Scan for the cell matching the given text and deliver its [x, y] coordinate at center. 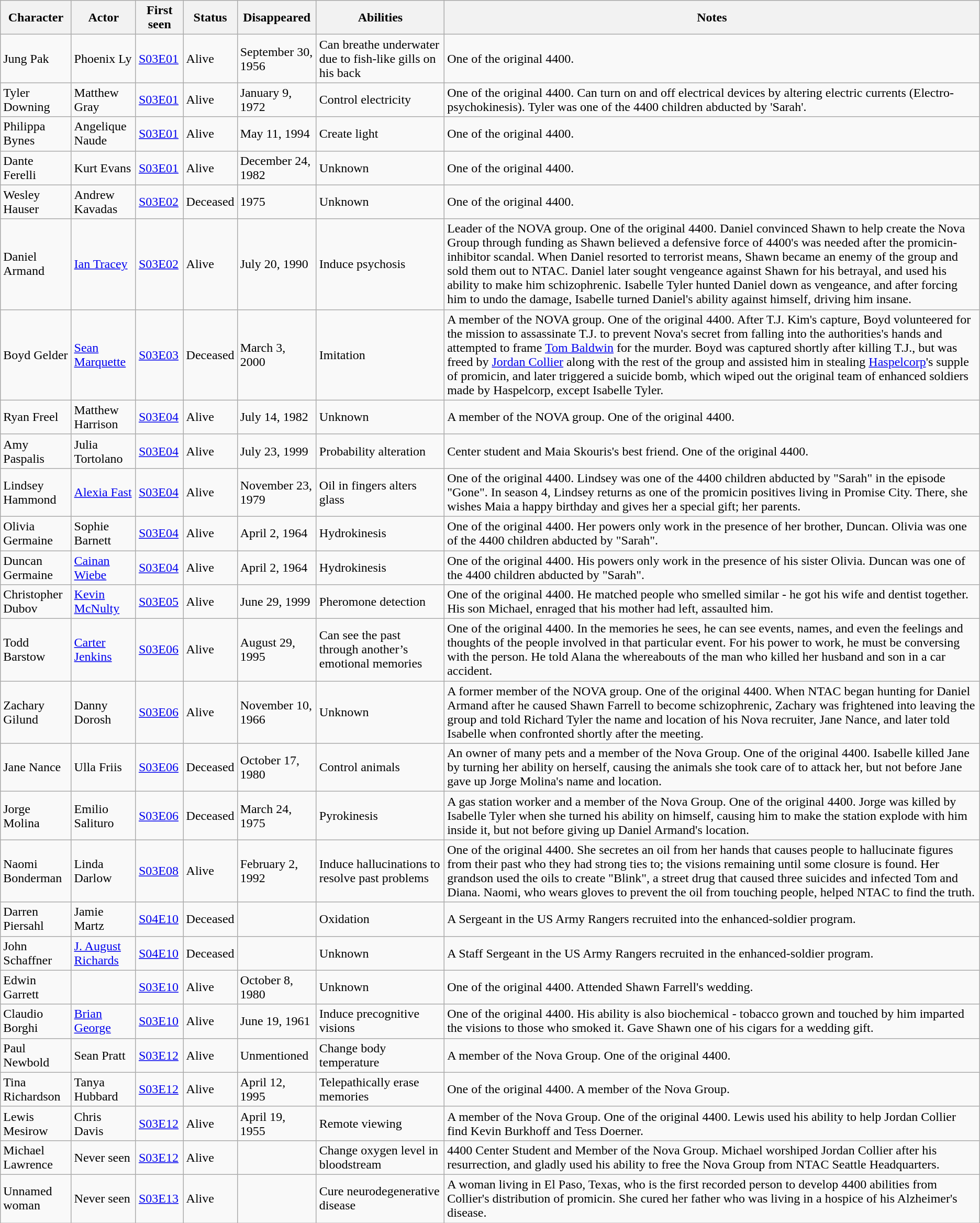
Julia Tortolano [104, 451]
Create light [380, 134]
Danny Dorosh [104, 712]
October 17, 1980 [276, 768]
Wesley Hauser [36, 202]
Sean Marquette [104, 355]
December 24, 1982 [276, 168]
Oxidation [380, 919]
Edwin Garrett [36, 987]
Kurt Evans [104, 168]
Abilities [380, 18]
Induce psychosis [380, 264]
Jamie Martz [104, 919]
A member of the NOVA group. One of the original 4400. [712, 417]
Pheromone detection [380, 602]
Can breathe underwater due to fish-like gills on his back [380, 59]
Chris Davis [104, 1124]
Control electricity [380, 99]
Duncan Germaine [36, 568]
Unnamed woman [36, 1198]
July 23, 1999 [276, 451]
One of the original 4400. His powers only work in the presence of his sister Olivia. Duncan was one of the 4400 children abducted by "Sarah". [712, 568]
September 30, 1956 [276, 59]
Change body temperature [380, 1055]
March 24, 1975 [276, 816]
April 12, 1995 [276, 1089]
Can see the past through another’s emotional memories [380, 650]
Center student and Maia Skouris's best friend. One of the original 4400. [712, 451]
One of the original 4400. Her powers only work in the presence of her brother, Duncan. Olivia was one of the 4400 children abducted by "Sarah". [712, 533]
March 3, 2000 [276, 355]
Emilio Salituro [104, 816]
Remote viewing [380, 1124]
January 9, 1972 [276, 99]
First seen [159, 18]
Actor [104, 18]
Zachary Gilund [36, 712]
Jane Nance [36, 768]
Tina Richardson [36, 1089]
Kevin McNulty [104, 602]
Claudio Borghi [36, 1021]
April 19, 1955 [276, 1124]
Brian George [104, 1021]
Lewis Mesirow [36, 1124]
J. August Richards [104, 953]
Philippa Bynes [36, 134]
Amy Paspalis [36, 451]
Paul Newbold [36, 1055]
Character [36, 18]
Sean Pratt [104, 1055]
Lindsey Hammond [36, 492]
Cure neurodegenerative disease [380, 1198]
Matthew Gray [104, 99]
Status [210, 18]
October 8, 1980 [276, 987]
Ian Tracey [104, 264]
A Sergeant in the US Army Rangers recruited into the enhanced-soldier program. [712, 919]
One of the original 4400. A member of the Nova Group. [712, 1089]
S03E03 [159, 355]
Notes [712, 18]
Imitation [380, 355]
Boyd Gelder [36, 355]
Linda Darlow [104, 871]
Phoenix Ly [104, 59]
Probability alteration [380, 451]
A Staff Sergeant in the US Army Rangers recruited in the enhanced-soldier program. [712, 953]
Cainan Wiebe [104, 568]
June 29, 1999 [276, 602]
S03E08 [159, 871]
Dante Ferelli [36, 168]
Sophie Barnett [104, 533]
November 23, 1979 [276, 492]
Angelique Naude [104, 134]
A member of the Nova Group. One of the original 4400. Lewis used his ability to help Jordan Collier find Kevin Burkhoff and Tess Doerner. [712, 1124]
Michael Lawrence [36, 1157]
Matthew Harrison [104, 417]
Telepathically erase memories [380, 1089]
S03E13 [159, 1198]
Control animals [380, 768]
Carter Jenkins [104, 650]
Jung Pak [36, 59]
A member of the Nova Group. One of the original 4400. [712, 1055]
November 10, 1966 [276, 712]
Darren Piersahl [36, 919]
Tyler Downing [36, 99]
August 29, 1995 [276, 650]
Change oxygen level in bloodstream [380, 1157]
Alexia Fast [104, 492]
Andrew Kavadas [104, 202]
July 20, 1990 [276, 264]
Induce hallucinations to resolve past problems [380, 871]
Disappeared [276, 18]
Ryan Freel [36, 417]
Daniel Armand [36, 264]
Pyrokinesis [380, 816]
June 19, 1961 [276, 1021]
Unmentioned [276, 1055]
Oil in fingers alters glass [380, 492]
May 11, 1994 [276, 134]
July 14, 1982 [276, 417]
Christopher Dubov [36, 602]
John Schaffner [36, 953]
Todd Barstow [36, 650]
Olivia Germaine [36, 533]
Naomi Bonderman [36, 871]
Tanya Hubbard [104, 1089]
S03E05 [159, 602]
February 2, 1992 [276, 871]
Induce precognitive visions [380, 1021]
Ulla Friis [104, 768]
Jorge Molina [36, 816]
One of the original 4400. Attended Shawn Farrell's wedding. [712, 987]
1975 [276, 202]
